Detect which cell encompasses the target text, then output its [X, Y] center coordinate. 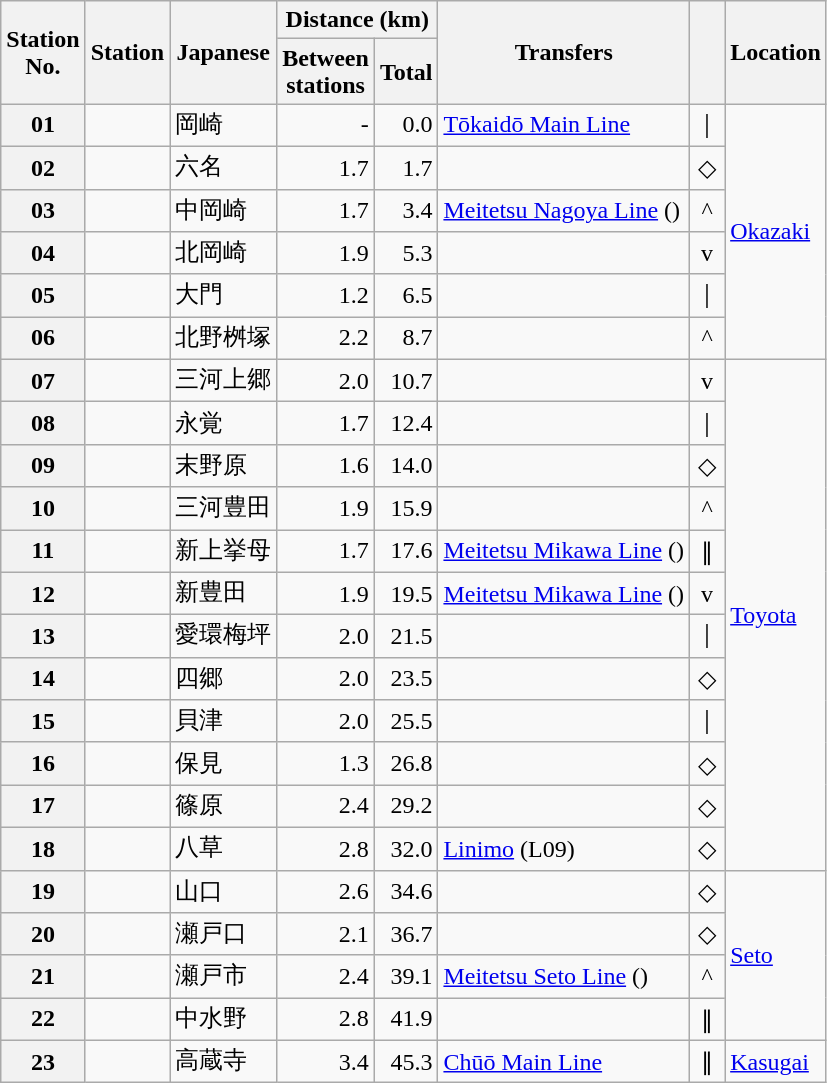
14.0 [406, 466]
新豊田 [224, 594]
Meitetsu Nagoya Line () [564, 210]
Okazaki [776, 232]
Meitetsu Seto Line () [564, 976]
03 [43, 210]
1.2 [326, 296]
Station [127, 52]
06 [43, 338]
Location [776, 52]
02 [43, 168]
15.9 [406, 508]
八草 [224, 848]
07 [43, 380]
Kasugai [776, 1062]
8.7 [406, 338]
Tōkaidō Main Line [564, 126]
三河豊田 [224, 508]
39.1 [406, 976]
15 [43, 722]
中水野 [224, 1020]
Linimo (L09) [564, 848]
21.5 [406, 636]
08 [43, 424]
2.6 [326, 892]
14 [43, 678]
Chūō Main Line [564, 1062]
新上挙母 [224, 552]
永覚 [224, 424]
01 [43, 126]
2.2 [326, 338]
34.6 [406, 892]
Total [406, 72]
Seto [776, 955]
四郷 [224, 678]
Betweenstations [326, 72]
山口 [224, 892]
0.0 [406, 126]
25.5 [406, 722]
10.7 [406, 380]
23.5 [406, 678]
北野桝塚 [224, 338]
10 [43, 508]
2.1 [326, 934]
19.5 [406, 594]
中岡崎 [224, 210]
三河上郷 [224, 380]
12 [43, 594]
04 [43, 254]
瀬戸口 [224, 934]
Japanese [224, 52]
12.4 [406, 424]
大門 [224, 296]
29.2 [406, 806]
末野原 [224, 466]
16 [43, 764]
17 [43, 806]
Distance (km) [358, 20]
18 [43, 848]
17.6 [406, 552]
13 [43, 636]
愛環梅坪 [224, 636]
北岡崎 [224, 254]
45.3 [406, 1062]
- [326, 126]
岡崎 [224, 126]
23 [43, 1062]
11 [43, 552]
六名 [224, 168]
1.6 [326, 466]
貝津 [224, 722]
保見 [224, 764]
09 [43, 466]
Toyota [776, 614]
高蔵寺 [224, 1062]
26.8 [406, 764]
1.3 [326, 764]
6.5 [406, 296]
19 [43, 892]
32.0 [406, 848]
瀬戸市 [224, 976]
22 [43, 1020]
Transfers [564, 52]
StationNo. [43, 52]
41.9 [406, 1020]
21 [43, 976]
20 [43, 934]
5.3 [406, 254]
05 [43, 296]
36.7 [406, 934]
篠原 [224, 806]
